Determine the [X, Y] coordinate at the center of the cell enclosing the given text.  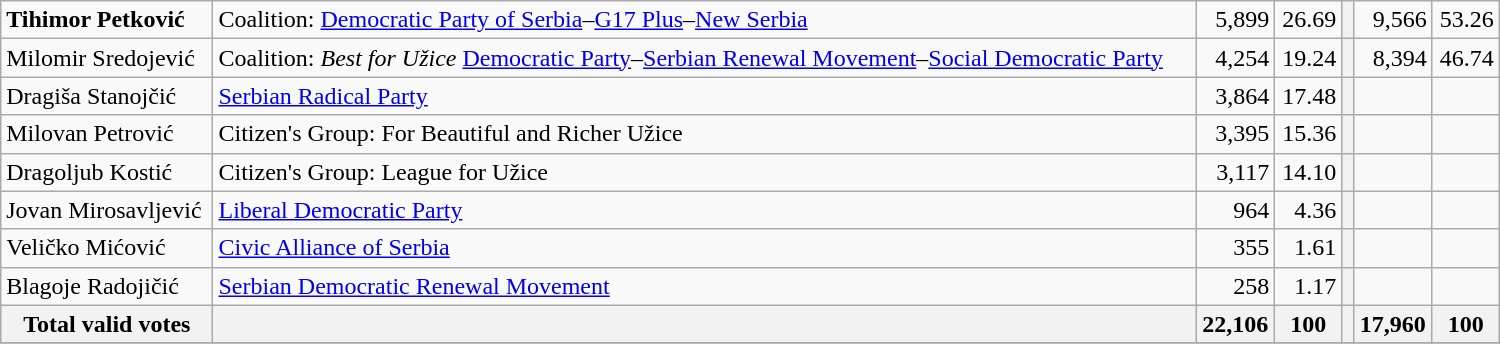
3,395 [1236, 134]
17.48 [1308, 96]
14.10 [1308, 172]
Dragoljub Kostić [107, 172]
Citizen's Group: For Beautiful and Richer Užice [704, 134]
355 [1236, 248]
Jovan Mirosavljević [107, 210]
1.17 [1308, 286]
3,117 [1236, 172]
Milomir Sredojević [107, 58]
Civic Alliance of Serbia [704, 248]
22,106 [1236, 324]
Veličko Mićović [107, 248]
Liberal Democratic Party [704, 210]
4,254 [1236, 58]
5,899 [1236, 20]
Tihimor Petković [107, 20]
Dragiša Stanojčić [107, 96]
4.36 [1308, 210]
Total valid votes [107, 324]
258 [1236, 286]
53.26 [1466, 20]
1.61 [1308, 248]
9,566 [1392, 20]
Coalition: Democratic Party of Serbia–G17 Plus–New Serbia [704, 20]
3,864 [1236, 96]
964 [1236, 210]
Milovan Petrović [107, 134]
Blagoje Radojičić [107, 286]
8,394 [1392, 58]
Serbian Radical Party [704, 96]
19.24 [1308, 58]
15.36 [1308, 134]
17,960 [1392, 324]
Citizen's Group: League for Užice [704, 172]
46.74 [1466, 58]
Serbian Democratic Renewal Movement [704, 286]
26.69 [1308, 20]
Coalition: Best for Užice Democratic Party–Serbian Renewal Movement–Social Democratic Party [704, 58]
